Locate the cell with the specified text and output its [X, Y] center coordinate. 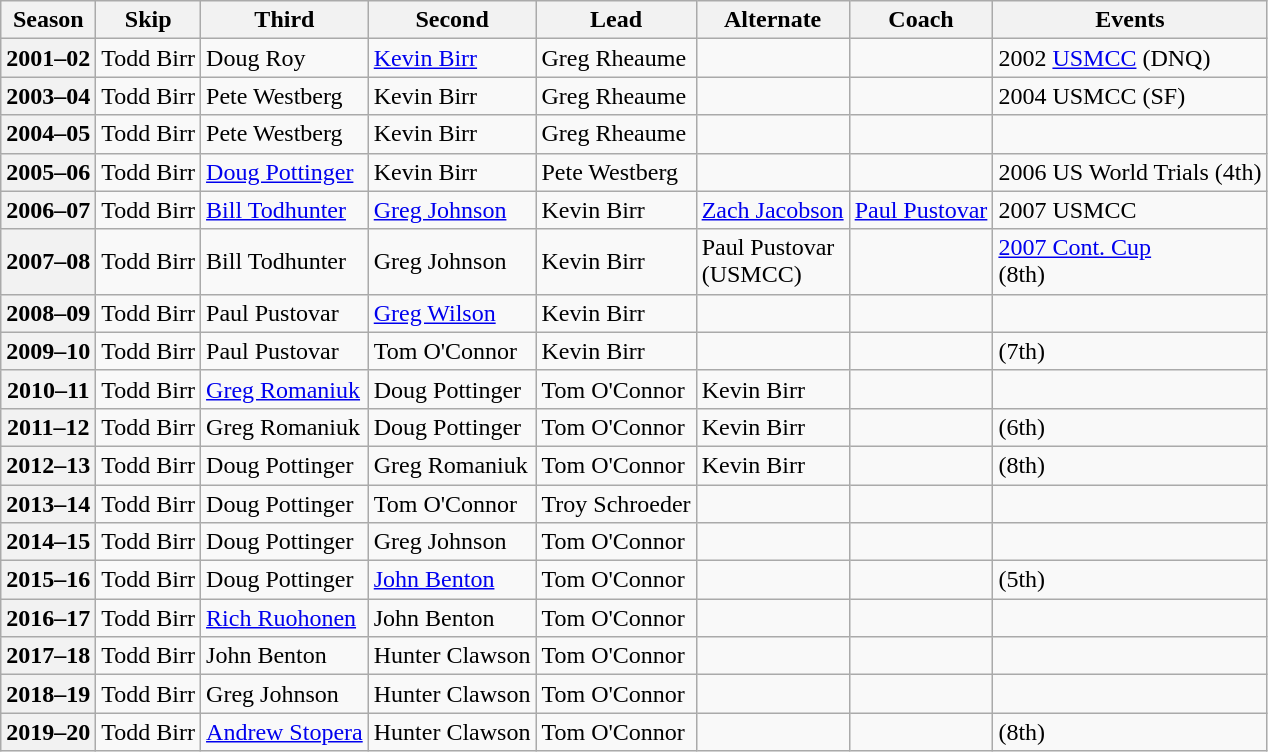
(6th) [1130, 427]
2013–14 [48, 503]
2009–10 [48, 351]
Lead [616, 20]
2016–17 [48, 618]
Greg Wilson [452, 313]
Second [452, 20]
2003–04 [48, 96]
2017–18 [48, 656]
Paul Pustovar(USMCC) [772, 262]
2007 USMCC [1130, 210]
Andrew Stopera [285, 732]
Doug Roy [285, 58]
2007 Cont. Cup (8th) [1130, 262]
Zach Jacobson [772, 210]
Skip [148, 20]
2004 USMCC (SF) [1130, 96]
2018–19 [48, 694]
2014–15 [48, 542]
2019–20 [48, 732]
2006 US World Trials (4th) [1130, 172]
2012–13 [48, 465]
Rich Ruohonen [285, 618]
Coach [921, 20]
2008–09 [48, 313]
(7th) [1130, 351]
2004–05 [48, 134]
2011–12 [48, 427]
2010–11 [48, 389]
Alternate [772, 20]
(5th) [1130, 580]
2007–08 [48, 262]
Events [1130, 20]
2005–06 [48, 172]
2001–02 [48, 58]
2002 USMCC (DNQ) [1130, 58]
2015–16 [48, 580]
Season [48, 20]
Troy Schroeder [616, 503]
2006–07 [48, 210]
Third [285, 20]
